From the cell containing the given text, extract its center point as (x, y) coordinate. 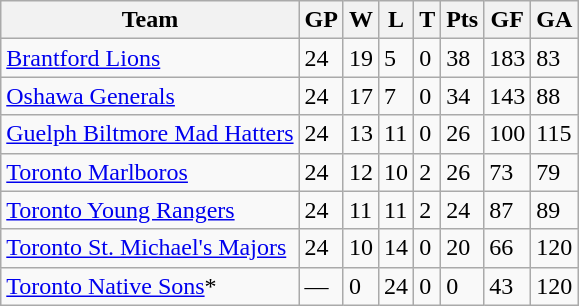
20 (462, 248)
Guelph Biltmore Mad Hatters (150, 134)
88 (554, 96)
100 (508, 134)
Toronto Marlboros (150, 172)
Toronto St. Michael's Majors (150, 248)
Team (150, 20)
5 (396, 58)
143 (508, 96)
183 (508, 58)
7 (396, 96)
T (428, 20)
13 (360, 134)
34 (462, 96)
GP (321, 20)
89 (554, 210)
GF (508, 20)
19 (360, 58)
17 (360, 96)
87 (508, 210)
12 (360, 172)
Pts (462, 20)
115 (554, 134)
14 (396, 248)
L (396, 20)
43 (508, 286)
Brantford Lions (150, 58)
83 (554, 58)
73 (508, 172)
Oshawa Generals (150, 96)
Toronto Native Sons* (150, 286)
38 (462, 58)
— (321, 286)
79 (554, 172)
GA (554, 20)
Toronto Young Rangers (150, 210)
W (360, 20)
66 (508, 248)
